Scan for the cell matching the given text and deliver its [X, Y] coordinate at center. 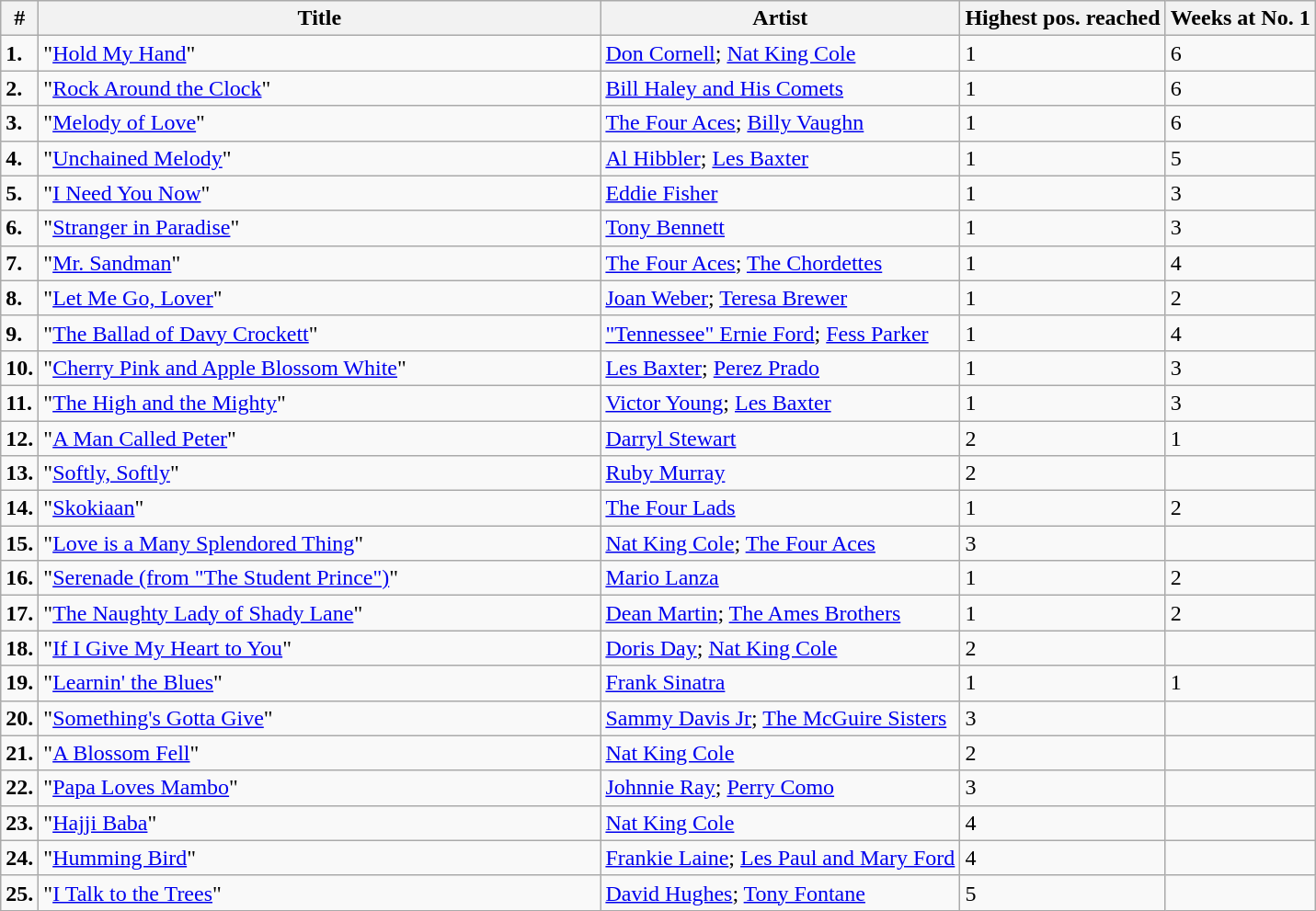
Frank Sinatra [780, 683]
Highest pos. reached [1063, 18]
23. [20, 823]
3. [20, 123]
21. [20, 753]
22. [20, 788]
Tony Bennett [780, 228]
"Skokiaan" [320, 508]
"The High and the Mighty" [320, 403]
"Mr. Sandman" [320, 263]
David Hughes; Tony Fontane [780, 893]
5. [20, 193]
7. [20, 263]
17. [20, 613]
"Serenade (from "The Student Prince")" [320, 578]
"Learnin' the Blues" [320, 683]
13. [20, 473]
9. [20, 333]
Sammy Davis Jr; The McGuire Sisters [780, 718]
Frankie Laine; Les Paul and Mary Ford [780, 858]
Don Cornell; Nat King Cole [780, 53]
"Softly, Softly" [320, 473]
"The Naughty Lady of Shady Lane" [320, 613]
"Stranger in Paradise" [320, 228]
Nat King Cole; The Four Aces [780, 543]
"I Talk to the Trees" [320, 893]
Darryl Stewart [780, 438]
"Humming Bird" [320, 858]
# [20, 18]
Title [320, 18]
The Four Lads [780, 508]
"I Need You Now" [320, 193]
Eddie Fisher [780, 193]
14. [20, 508]
Mario Lanza [780, 578]
"The Ballad of Davy Crockett" [320, 333]
1. [20, 53]
"Unchained Melody" [320, 158]
Bill Haley and His Comets [780, 88]
15. [20, 543]
"Cherry Pink and Apple Blossom White" [320, 368]
10. [20, 368]
24. [20, 858]
"If I Give My Heart to You" [320, 648]
20. [20, 718]
"Hajji Baba" [320, 823]
18. [20, 648]
6. [20, 228]
Johnnie Ray; Perry Como [780, 788]
Dean Martin; The Ames Brothers [780, 613]
11. [20, 403]
Weeks at No. 1 [1240, 18]
8. [20, 298]
"Melody of Love" [320, 123]
Artist [780, 18]
"Tennessee" Ernie Ford; Fess Parker [780, 333]
2. [20, 88]
16. [20, 578]
"Hold My Hand" [320, 53]
Joan Weber; Teresa Brewer [780, 298]
4. [20, 158]
Ruby Murray [780, 473]
"A Man Called Peter" [320, 438]
"Rock Around the Clock" [320, 88]
"Something's Gotta Give" [320, 718]
25. [20, 893]
The Four Aces; Billy Vaughn [780, 123]
"Papa Loves Mambo" [320, 788]
"Love is a Many Splendored Thing" [320, 543]
The Four Aces; The Chordettes [780, 263]
19. [20, 683]
Victor Young; Les Baxter [780, 403]
"A Blossom Fell" [320, 753]
Doris Day; Nat King Cole [780, 648]
Al Hibbler; Les Baxter [780, 158]
Les Baxter; Perez Prado [780, 368]
"Let Me Go, Lover" [320, 298]
12. [20, 438]
